From the cell containing the given text, extract its center point as [X, Y] coordinate. 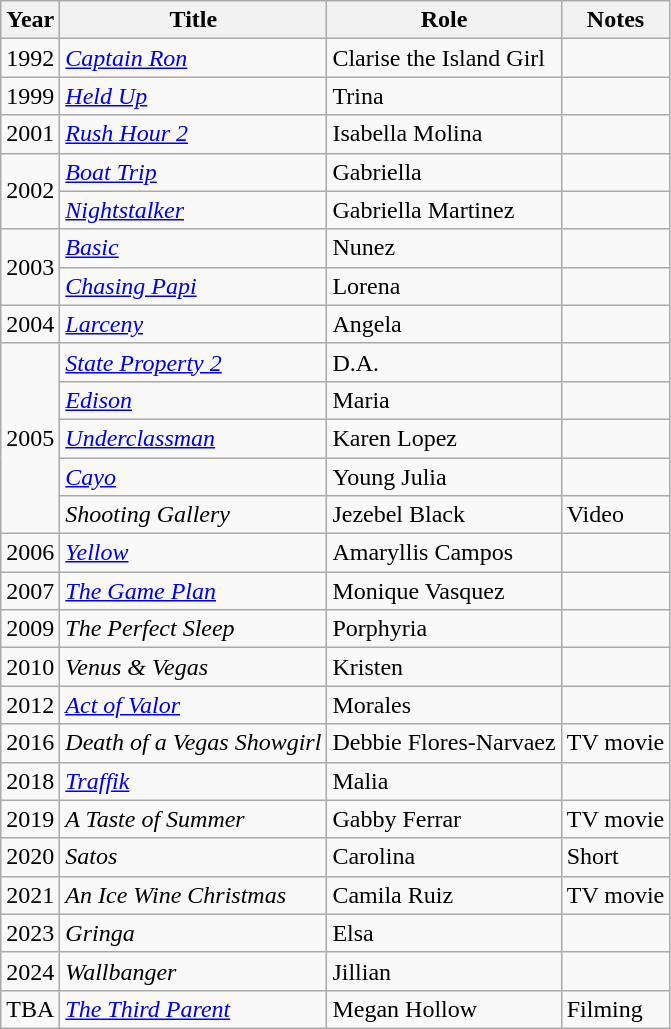
Title [194, 20]
Yellow [194, 553]
Elsa [444, 933]
Nightstalker [194, 210]
Carolina [444, 857]
Captain Ron [194, 58]
Lorena [444, 286]
Jezebel Black [444, 515]
Isabella Molina [444, 134]
Trina [444, 96]
Wallbanger [194, 971]
Video [616, 515]
Nunez [444, 248]
2012 [30, 705]
Underclassman [194, 438]
Short [616, 857]
The Third Parent [194, 1009]
2023 [30, 933]
Filming [616, 1009]
Death of a Vegas Showgirl [194, 743]
Notes [616, 20]
Basic [194, 248]
2010 [30, 667]
Held Up [194, 96]
2016 [30, 743]
Traffik [194, 781]
The Game Plan [194, 591]
Gabby Ferrar [444, 819]
Debbie Flores-Narvaez [444, 743]
The Perfect Sleep [194, 629]
Gabriella [444, 172]
D.A. [444, 362]
Young Julia [444, 477]
Jillian [444, 971]
Edison [194, 400]
2007 [30, 591]
2019 [30, 819]
Monique Vasquez [444, 591]
Year [30, 20]
2003 [30, 267]
Act of Valor [194, 705]
Angela [444, 324]
Satos [194, 857]
Malia [444, 781]
An Ice Wine Christmas [194, 895]
Larceny [194, 324]
Shooting Gallery [194, 515]
Camila Ruiz [444, 895]
Gabriella Martinez [444, 210]
2004 [30, 324]
Clarise the Island Girl [444, 58]
2006 [30, 553]
Role [444, 20]
TBA [30, 1009]
2001 [30, 134]
Cayo [194, 477]
1992 [30, 58]
Chasing Papi [194, 286]
Boat Trip [194, 172]
2024 [30, 971]
Rush Hour 2 [194, 134]
Kristen [444, 667]
2009 [30, 629]
2018 [30, 781]
1999 [30, 96]
2005 [30, 438]
State Property 2 [194, 362]
Karen Lopez [444, 438]
Gringa [194, 933]
Megan Hollow [444, 1009]
Amaryllis Campos [444, 553]
2020 [30, 857]
2002 [30, 191]
Morales [444, 705]
2021 [30, 895]
A Taste of Summer [194, 819]
Porphyria [444, 629]
Maria [444, 400]
Venus & Vegas [194, 667]
